For the text-containing cell, return its midpoint in (X, Y) coordinate format. 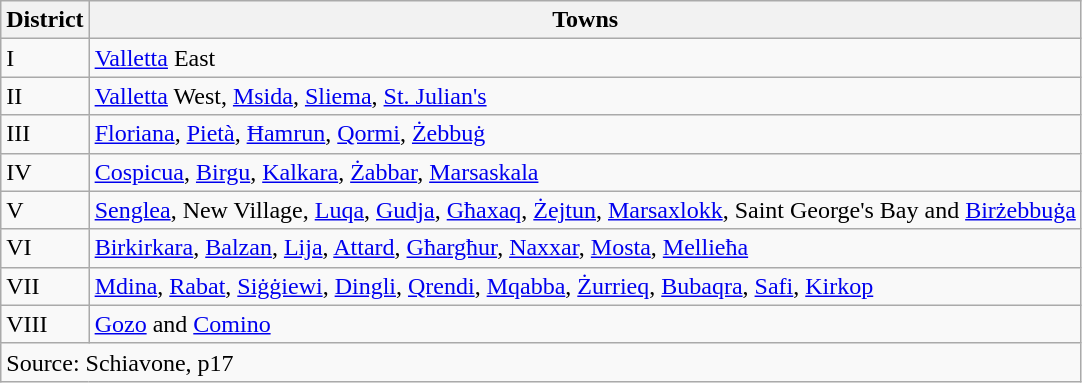
Valletta East (585, 58)
Valletta West, Msida, Sliema, St. Julian's (585, 96)
Senglea, New Village, Luqa, Gudja, Għaxaq, Żejtun, Marsaxlokk, Saint George's Bay and Birżebbuġa (585, 210)
Floriana, Pietà, Ħamrun, Qormi, Żebbuġ (585, 134)
VIII (45, 324)
Birkirkara, Balzan, Lija, Attard, Għargħur, Naxxar, Mosta, Mellieħa (585, 248)
V (45, 210)
VII (45, 286)
I (45, 58)
VI (45, 248)
Mdina, Rabat, Siġġiewi, Dingli, Qrendi, Mqabba, Żurrieq, Bubaqra, Safi, Kirkop (585, 286)
Gozo and Comino (585, 324)
District (45, 20)
Towns (585, 20)
IV (45, 172)
Cospicua, Birgu, Kalkara, Żabbar, Marsaskala (585, 172)
Source: Schiavone, p17 (542, 362)
II (45, 96)
III (45, 134)
